From the cell containing the given text, extract its center point as (x, y) coordinate. 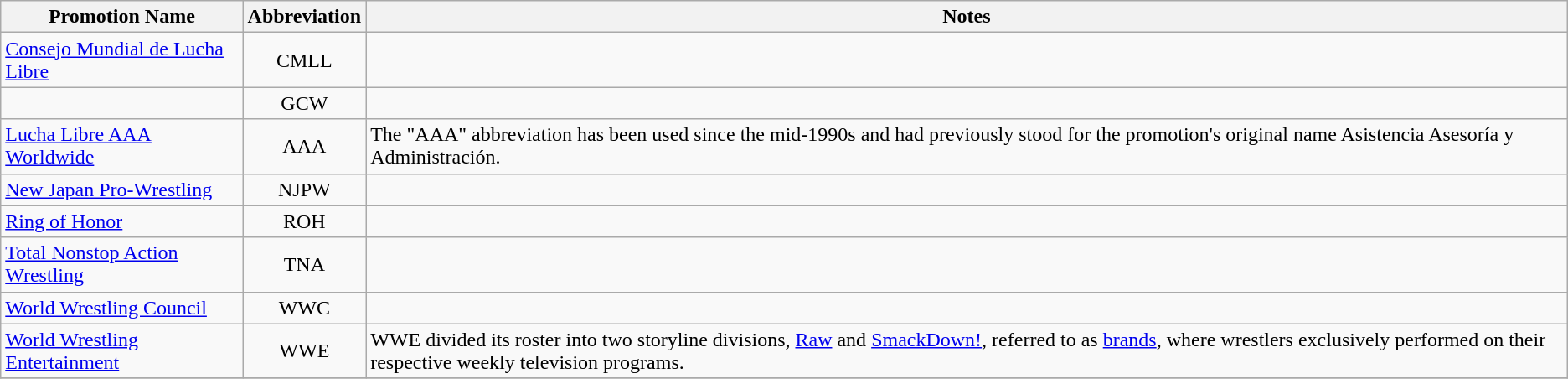
World Wrestling Council (122, 308)
Notes (967, 17)
Total Nonstop Action Wrestling (122, 265)
Consejo Mundial de Lucha Libre (122, 60)
Lucha Libre AAA Worldwide (122, 146)
NJPW (305, 189)
Ring of Honor (122, 221)
WWC (305, 308)
ROH (305, 221)
Promotion Name (122, 17)
GCW (305, 103)
WWE (305, 350)
CMLL (305, 60)
AAA (305, 146)
World Wrestling Entertainment (122, 350)
TNA (305, 265)
Abbreviation (305, 17)
New Japan Pro-Wrestling (122, 189)
